Output the (X, Y) coordinate of the center of the cell containing the given text.  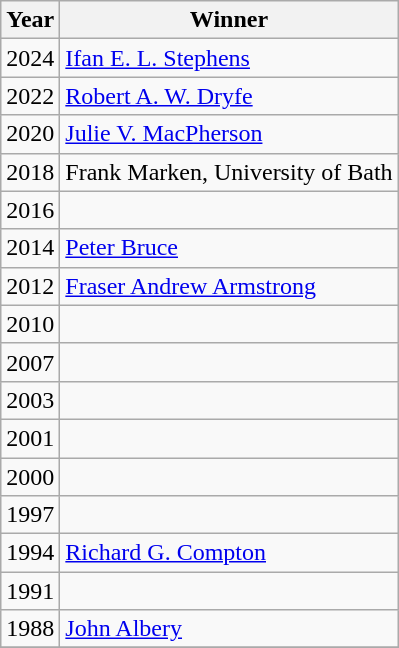
Fraser Andrew Armstrong (229, 286)
1997 (30, 515)
1988 (30, 629)
2014 (30, 248)
Ifan E. L. Stephens (229, 58)
2003 (30, 400)
Winner (229, 20)
John Albery (229, 629)
2007 (30, 362)
2016 (30, 210)
2022 (30, 96)
Frank Marken, University of Bath (229, 172)
2010 (30, 324)
Julie V. MacPherson (229, 134)
1994 (30, 553)
1991 (30, 591)
2012 (30, 286)
Richard G. Compton (229, 553)
Year (30, 20)
Peter Bruce (229, 248)
2001 (30, 438)
2018 (30, 172)
2000 (30, 477)
2020 (30, 134)
Robert A. W. Dryfe (229, 96)
2024 (30, 58)
